Detect which cell encompasses the target text, then output its (X, Y) center coordinate. 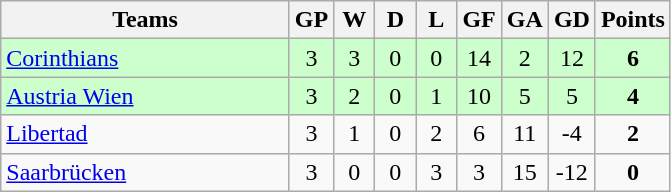
Austria Wien (146, 96)
GP (311, 20)
W (354, 20)
11 (524, 134)
Saarbrücken (146, 172)
-12 (572, 172)
D (396, 20)
Corinthians (146, 58)
10 (479, 96)
GA (524, 20)
Libertad (146, 134)
4 (632, 96)
-4 (572, 134)
L (436, 20)
GF (479, 20)
Teams (146, 20)
14 (479, 58)
GD (572, 20)
15 (524, 172)
12 (572, 58)
Points (632, 20)
